Return the (X, Y) coordinate for the center point of the cell that contains the specified text.  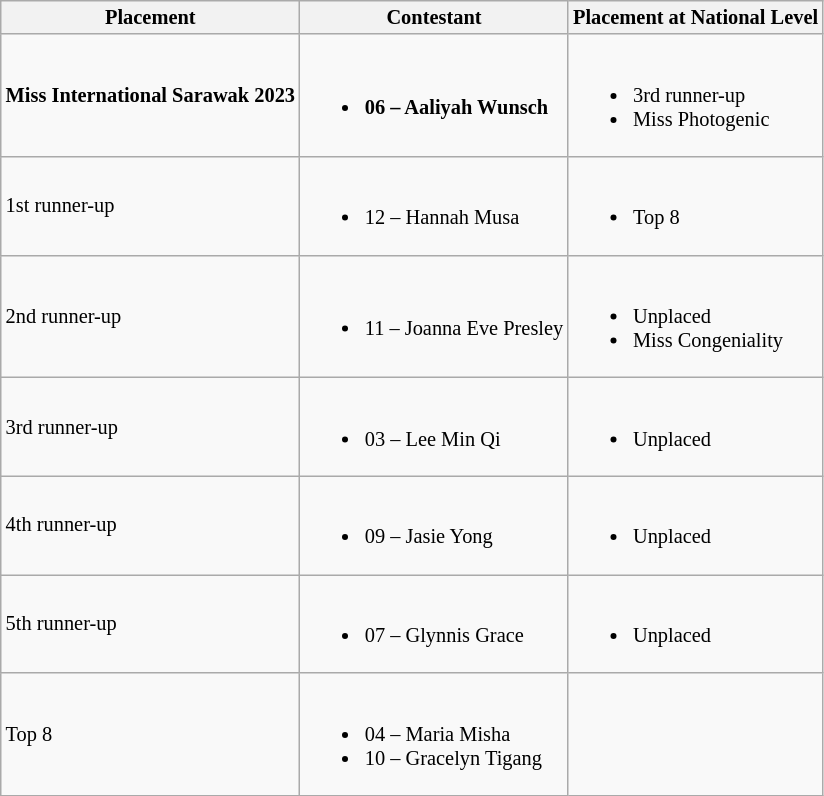
11 – Joanna Eve Presley (434, 316)
2nd runner-up (150, 316)
Miss International Sarawak 2023 (150, 95)
04 – Maria Misha10 – Gracelyn Tigang (434, 734)
Contestant (434, 17)
03 – Lee Min Qi (434, 426)
5th runner-up (150, 623)
07 – Glynnis Grace (434, 623)
06 – Aaliyah Wunsch (434, 95)
4th runner-up (150, 525)
12 – Hannah Musa (434, 205)
3rd runner-upMiss Photogenic (696, 95)
Placement (150, 17)
1st runner-up (150, 205)
UnplacedMiss Congeniality (696, 316)
Placement at National Level (696, 17)
09 – Jasie Yong (434, 525)
3rd runner-up (150, 426)
